Find where the given text appears and provide that cell's center as (x, y) coordinate. 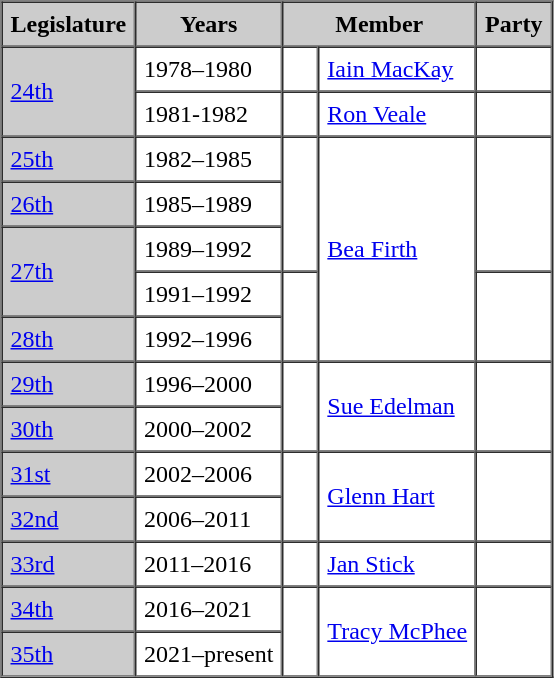
2021–present (208, 654)
1981-1982 (208, 114)
Years (208, 24)
30th (69, 428)
Member (379, 24)
31st (69, 474)
1991–1992 (208, 294)
1992–1996 (208, 338)
24th (69, 91)
Bea Firth (397, 248)
33rd (69, 564)
1978–1980 (208, 68)
Tracy McPhee (397, 631)
Legislature (69, 24)
2002–2006 (208, 474)
28th (69, 338)
Jan Stick (397, 564)
2006–2011 (208, 518)
1985–1989 (208, 204)
29th (69, 384)
1989–1992 (208, 248)
1982–1985 (208, 158)
Sue Edelman (397, 407)
35th (69, 654)
Glenn Hart (397, 497)
2011–2016 (208, 564)
Party (514, 24)
26th (69, 204)
Ron Veale (397, 114)
27th (69, 271)
Iain MacKay (397, 68)
1996–2000 (208, 384)
25th (69, 158)
34th (69, 608)
2016–2021 (208, 608)
32nd (69, 518)
2000–2002 (208, 428)
